Provide the [X, Y] coordinate of the cell's center where the given text is located.  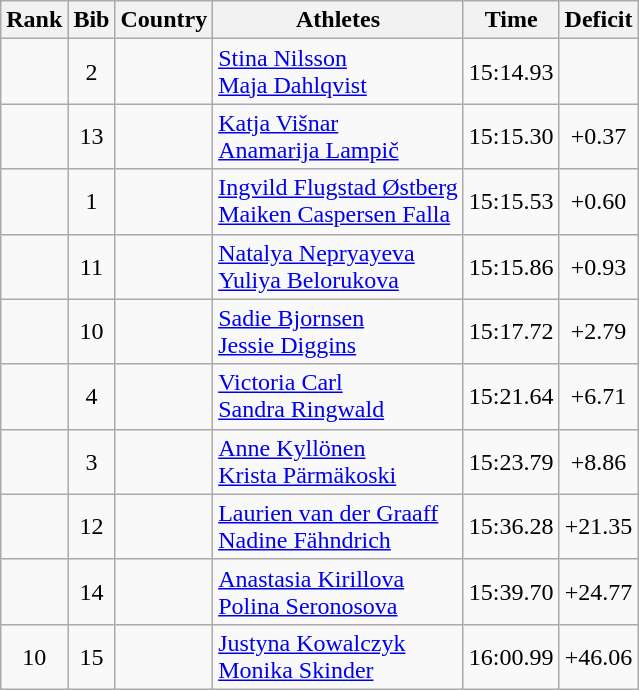
Athletes [338, 20]
12 [92, 526]
Anastasia KirillovaPolina Seronosova [338, 592]
15:23.79 [511, 462]
Time [511, 20]
+0.60 [598, 202]
+8.86 [598, 462]
+2.79 [598, 332]
Deficit [598, 20]
+24.77 [598, 592]
11 [92, 266]
Katja VišnarAnamarija Lampič [338, 136]
16:00.99 [511, 656]
Stina NilssonMaja Dahlqvist [338, 72]
Sadie BjornsenJessie Diggins [338, 332]
4 [92, 396]
15:39.70 [511, 592]
15 [92, 656]
Victoria CarlSandra Ringwald [338, 396]
Natalya NepryayevaYuliya Belorukova [338, 266]
+6.71 [598, 396]
+0.93 [598, 266]
+0.37 [598, 136]
Justyna KowalczykMonika Skinder [338, 656]
Ingvild Flugstad ØstbergMaiken Caspersen Falla [338, 202]
15:21.64 [511, 396]
3 [92, 462]
15:15.30 [511, 136]
+46.06 [598, 656]
Rank [34, 20]
Country [164, 20]
15:15.86 [511, 266]
Laurien van der GraaffNadine Fähndrich [338, 526]
15:15.53 [511, 202]
Anne KyllönenKrista Pärmäkoski [338, 462]
15:36.28 [511, 526]
Bib [92, 20]
13 [92, 136]
2 [92, 72]
14 [92, 592]
1 [92, 202]
15:17.72 [511, 332]
+21.35 [598, 526]
15:14.93 [511, 72]
